Scan for the cell matching the given text and deliver its [x, y] coordinate at center. 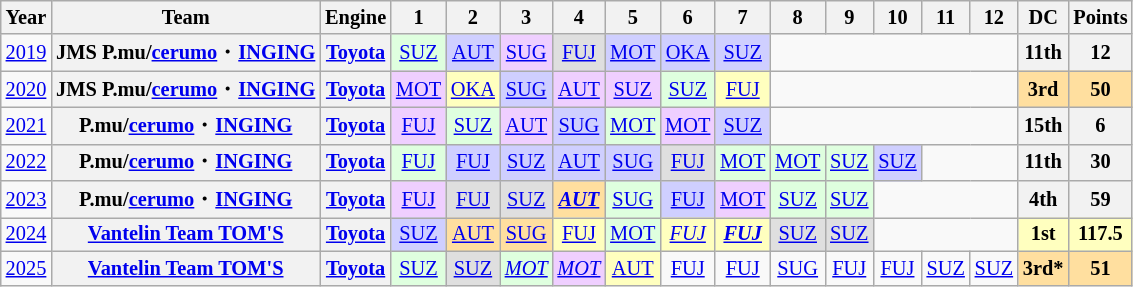
59 [1100, 200]
7 [742, 17]
2021 [26, 126]
3 [526, 17]
11 [946, 17]
4 [580, 17]
1 [418, 17]
Year [26, 17]
5 [632, 17]
1st [1043, 234]
DC [1043, 17]
4th [1043, 200]
2019 [26, 52]
8 [798, 17]
2025 [26, 268]
2022 [26, 162]
2024 [26, 234]
3rd* [1043, 268]
Engine [356, 17]
50 [1100, 90]
30 [1100, 162]
3rd [1043, 90]
117.5 [1100, 234]
Points [1100, 17]
10 [897, 17]
51 [1100, 268]
Team [186, 17]
2 [473, 17]
15th [1043, 126]
9 [849, 17]
2020 [26, 90]
2023 [26, 200]
